Locate the cell with the specified text and output its (x, y) center coordinate. 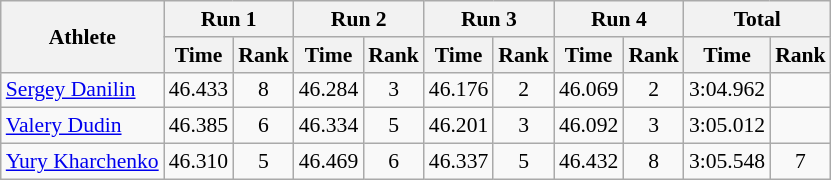
46.069 (588, 90)
Total (758, 19)
46.432 (588, 162)
Athlete (82, 36)
Sergey Danilin (82, 90)
46.433 (198, 90)
46.201 (458, 126)
46.385 (198, 126)
46.469 (328, 162)
46.092 (588, 126)
Run 1 (229, 19)
46.284 (328, 90)
46.310 (198, 162)
Run 3 (489, 19)
3:04.962 (727, 90)
7 (800, 162)
46.334 (328, 126)
3:05.012 (727, 126)
Valery Dudin (82, 126)
Run 4 (619, 19)
46.337 (458, 162)
Run 2 (359, 19)
46.176 (458, 90)
3:05.548 (727, 162)
Yury Kharchenko (82, 162)
